From the cell containing the given text, extract its center point as [X, Y] coordinate. 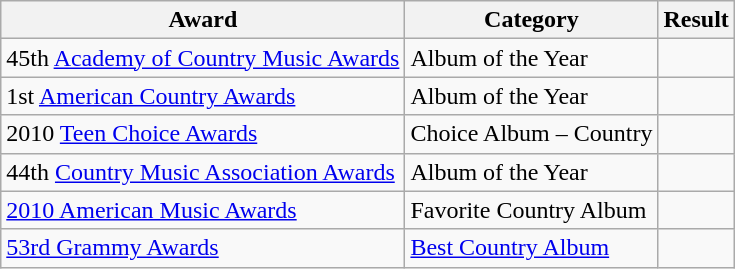
2010 Teen Choice Awards [203, 134]
44th Country Music Association Awards [203, 172]
Best Country Album [532, 248]
2010 American Music Awards [203, 210]
1st American Country Awards [203, 96]
Choice Album – Country [532, 134]
53rd Grammy Awards [203, 248]
Result [696, 20]
Favorite Country Album [532, 210]
Award [203, 20]
45th Academy of Country Music Awards [203, 58]
Category [532, 20]
